Identify which cell holds the provided text, then report its (X, Y) central coordinate. 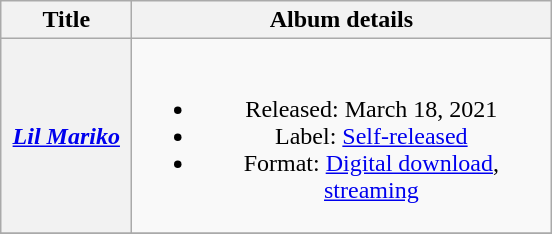
Released: March 18, 2021Label: Self-releasedFormat: Digital download, streaming (342, 136)
Album details (342, 20)
Title (66, 20)
Lil Mariko (66, 136)
